From the cell containing the given text, extract its center point as (X, Y) coordinate. 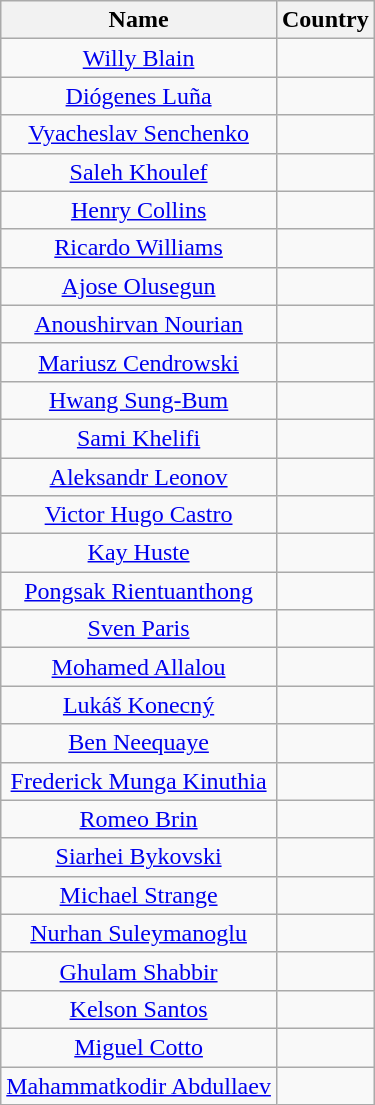
Mohamed Allalou (139, 667)
Lukáš Konecný (139, 705)
Henry Collins (139, 210)
Ricardo Williams (139, 248)
Willy Blain (139, 58)
Kelson Santos (139, 1009)
Sami Khelifi (139, 438)
Aleksandr Leonov (139, 477)
Michael Strange (139, 895)
Siarhei Bykovski (139, 857)
Mariusz Cendrowski (139, 362)
Ajose Olusegun (139, 286)
Romeo Brin (139, 819)
Hwang Sung-Bum (139, 400)
Country (325, 20)
Vyacheslav Senchenko (139, 134)
Sven Paris (139, 629)
Frederick Munga Kinuthia (139, 781)
Mahammatkodir Abdullaev (139, 1085)
Ghulam Shabbir (139, 971)
Ben Neequaye (139, 743)
Nurhan Suleymanoglu (139, 933)
Miguel Cotto (139, 1047)
Diógenes Luña (139, 96)
Name (139, 20)
Victor Hugo Castro (139, 515)
Pongsak Rientuanthong (139, 591)
Anoushirvan Nourian (139, 324)
Saleh Khoulef (139, 172)
Kay Huste (139, 553)
